Return (X, Y) of the center of cell containing provided text 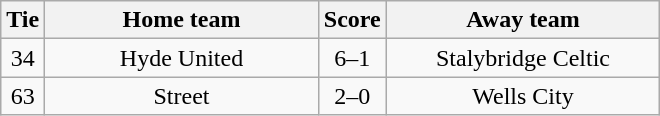
Home team (182, 20)
Street (182, 96)
6–1 (352, 58)
2–0 (352, 96)
Away team (523, 20)
Wells City (523, 96)
Stalybridge Celtic (523, 58)
Score (352, 20)
63 (23, 96)
Hyde United (182, 58)
34 (23, 58)
Tie (23, 20)
